Locate the cell with the specified text and output its (x, y) center coordinate. 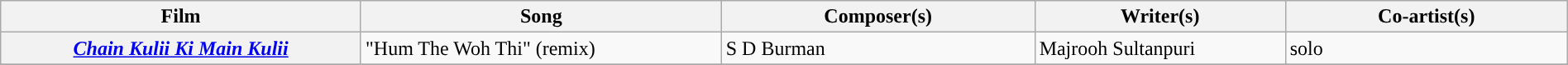
S D Burman (878, 48)
"Hum The Woh Thi" (remix) (541, 48)
Song (541, 17)
solo (1426, 48)
Film (181, 17)
Chain Kulii Ki Main Kulii (181, 48)
Majrooh Sultanpuri (1159, 48)
Composer(s) (878, 17)
Writer(s) (1159, 17)
Co-artist(s) (1426, 17)
